Provide the [x, y] coordinate of the cell's center where the given text is located.  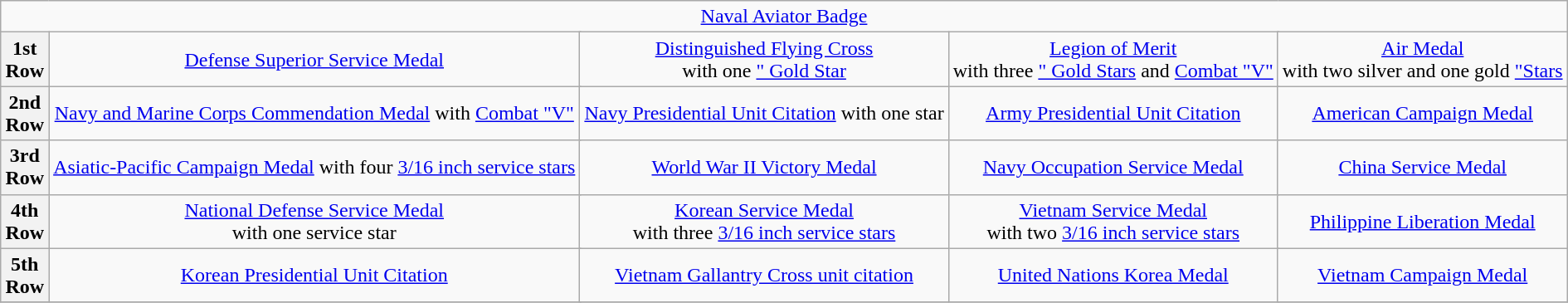
Legion of Merit with three " Gold Stars and Combat "V" [1113, 60]
Korean Service Medal with three 3/16 inch service stars [764, 221]
Navy Presidential Unit Citation with one star [764, 113]
1stRow [25, 60]
2ndRow [25, 113]
China Service Medal [1422, 168]
Philippine Liberation Medal [1422, 221]
4thRow [25, 221]
Defense Superior Service Medal [314, 60]
United Nations Korea Medal [1113, 276]
5thRow [25, 276]
National Defense Service Medal with one service star [314, 221]
Vietnam Campaign Medal [1422, 276]
Vietnam Gallantry Cross unit citation [764, 276]
Navy Occupation Service Medal [1113, 168]
Naval Aviator Badge [784, 17]
Distinguished Flying Cross with one " Gold Star [764, 60]
Asiatic-Pacific Campaign Medal with four 3/16 inch service stars [314, 168]
Army Presidential Unit Citation [1113, 113]
Vietnam Service Medal with two 3/16 inch service stars [1113, 221]
World War II Victory Medal [764, 168]
3rdRow [25, 168]
American Campaign Medal [1422, 113]
Korean Presidential Unit Citation [314, 276]
Navy and Marine Corps Commendation Medal with Combat "V" [314, 113]
Air Medal with two silver and one gold "Stars [1422, 60]
